Return (x, y) of the center of cell containing provided text 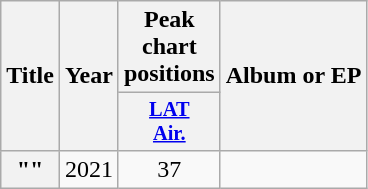
Title (30, 76)
"" (30, 169)
Year (88, 76)
37 (169, 169)
LATAir. (169, 122)
2021 (88, 169)
Album or EP (294, 76)
Peak chart positions (169, 47)
